Identify which cell holds the provided text, then report its [x, y] central coordinate. 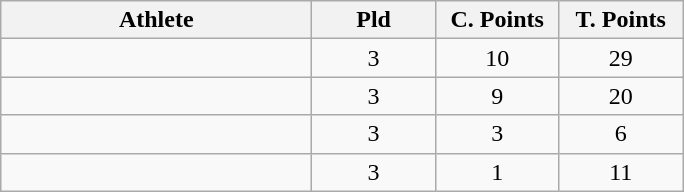
Athlete [156, 20]
20 [621, 96]
10 [497, 58]
Pld [374, 20]
T. Points [621, 20]
1 [497, 172]
11 [621, 172]
C. Points [497, 20]
6 [621, 134]
29 [621, 58]
9 [497, 96]
